From the cell containing the given text, extract its center point as (X, Y) coordinate. 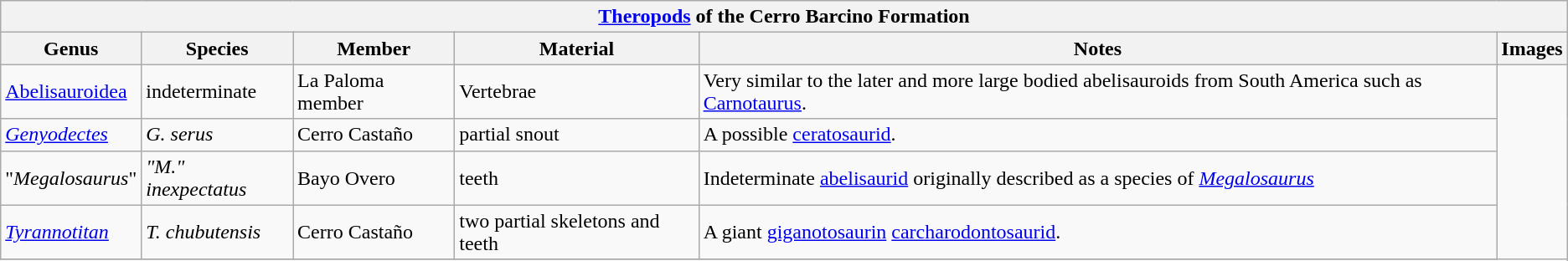
two partial skeletons and teeth (576, 233)
T. chubutensis (218, 233)
teeth (576, 177)
A possible ceratosaurid. (1097, 135)
Species (218, 49)
Very similar to the later and more large bodied abelisauroids from South America such as Carnotaurus. (1097, 92)
Abelisauroidea (71, 92)
Genus (71, 49)
Notes (1097, 49)
"Megalosaurus" (71, 177)
Material (576, 49)
indeterminate (218, 92)
La Paloma member (374, 92)
Indeterminate abelisaurid originally described as a species of Megalosaurus (1097, 177)
Images (1532, 49)
Member (374, 49)
"M." inexpectatus (218, 177)
Tyrannotitan (71, 233)
Theropods of the Cerro Barcino Formation (784, 17)
partial snout (576, 135)
Genyodectes (71, 135)
Vertebrae (576, 92)
A giant giganotosaurin carcharodontosaurid. (1097, 233)
G. serus (218, 135)
Bayo Overo (374, 177)
